Return [X, Y] of the center of cell containing provided text 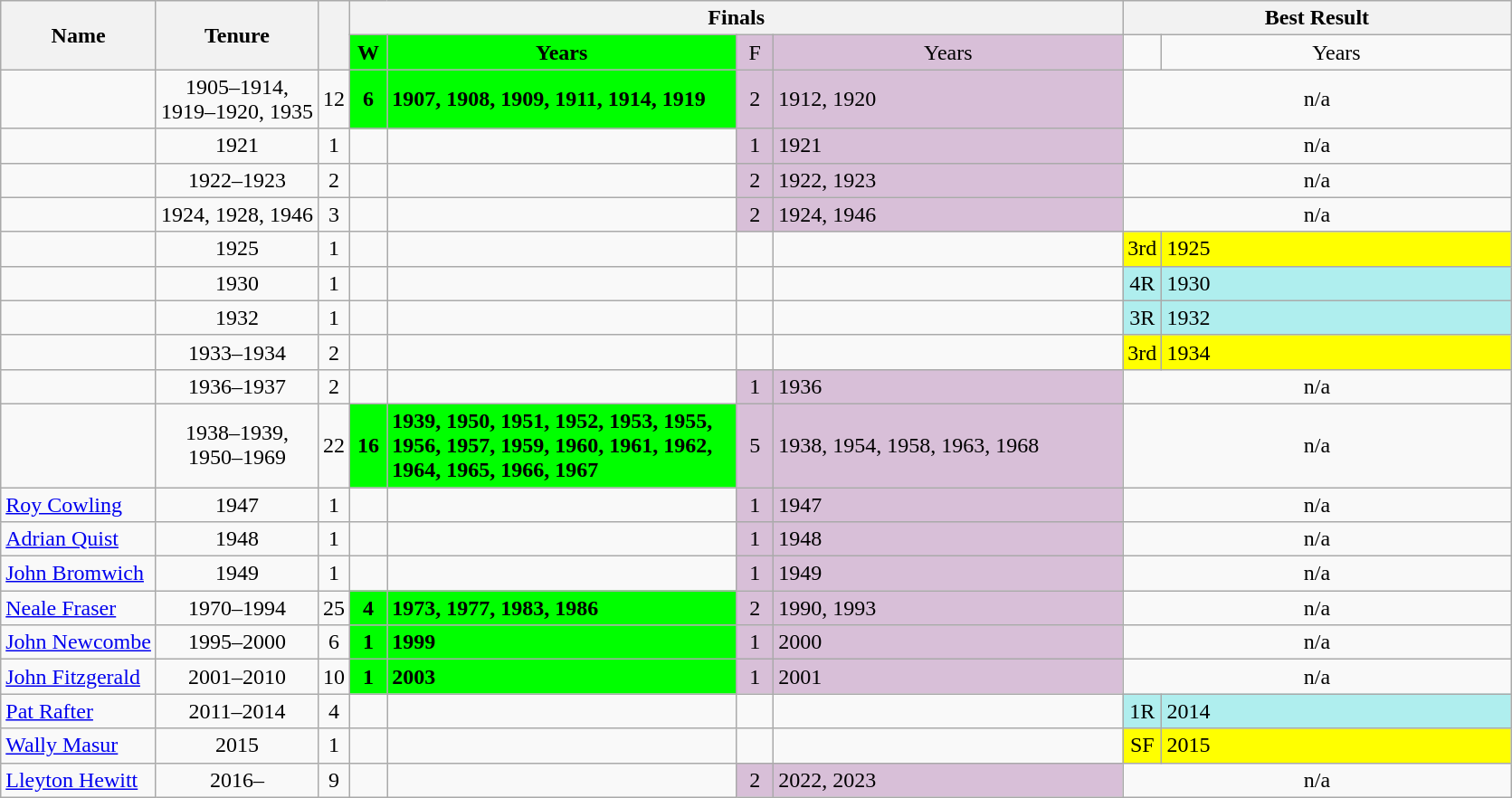
W [369, 52]
1936 [948, 386]
1912, 1920 [948, 100]
22 [335, 445]
John Newcombe [79, 642]
1933–1934 [237, 352]
1938–1939, 1950–1969 [237, 445]
9 [335, 780]
Tenure [237, 35]
SF [1142, 746]
1938, 1954, 1958, 1963, 1968 [948, 445]
Pat Rafter [79, 711]
10 [335, 677]
2014 [1336, 711]
Finals [737, 18]
1939, 1950, 1951, 1952, 1953, 1955, 1956, 1957, 1959, 1960, 1961, 1962, 1964, 1965, 1966, 1967 [562, 445]
1970–1994 [237, 608]
1936–1937 [237, 386]
16 [369, 445]
5 [755, 445]
2003 [562, 677]
John Fitzgerald [79, 677]
F [755, 52]
1922–1923 [237, 180]
1922, 1923 [948, 180]
1995–2000 [237, 642]
1973, 1977, 1983, 1986 [562, 608]
25 [335, 608]
12 [335, 100]
Name [79, 35]
Neale Fraser [79, 608]
Roy Cowling [79, 504]
2000 [948, 642]
2011–2014 [237, 711]
1924, 1946 [948, 214]
2001 [948, 677]
Adrian Quist [79, 539]
2001–2010 [237, 677]
Lleyton Hewitt [79, 780]
3 [335, 214]
Best Result [1317, 18]
1924, 1928, 1946 [237, 214]
3R [1142, 318]
1R [1142, 711]
4R [1142, 283]
1990, 1993 [948, 608]
2022, 2023 [948, 780]
Wally Masur [79, 746]
1999 [562, 642]
John Bromwich [79, 574]
1905–1914, 1919–1920, 1935 [237, 100]
1907, 1908, 1909, 1911, 1914, 1919 [562, 100]
2016– [237, 780]
1934 [1336, 352]
